Extract the (X, Y) coordinate from the center of the cell holding the provided text.  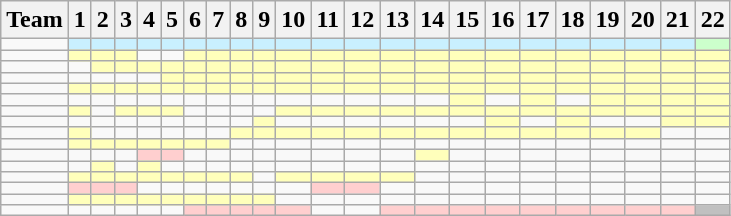
18 (572, 20)
17 (538, 20)
3 (126, 20)
1 (80, 20)
10 (294, 20)
11 (328, 20)
2 (102, 20)
6 (196, 20)
16 (502, 20)
Team (35, 20)
22 (712, 20)
15 (468, 20)
14 (432, 20)
19 (608, 20)
5 (172, 20)
20 (642, 20)
7 (218, 20)
8 (242, 20)
13 (398, 20)
12 (362, 20)
9 (264, 20)
21 (678, 20)
4 (148, 20)
